Determine the (x, y) coordinate at the center of the cell enclosing the given text.  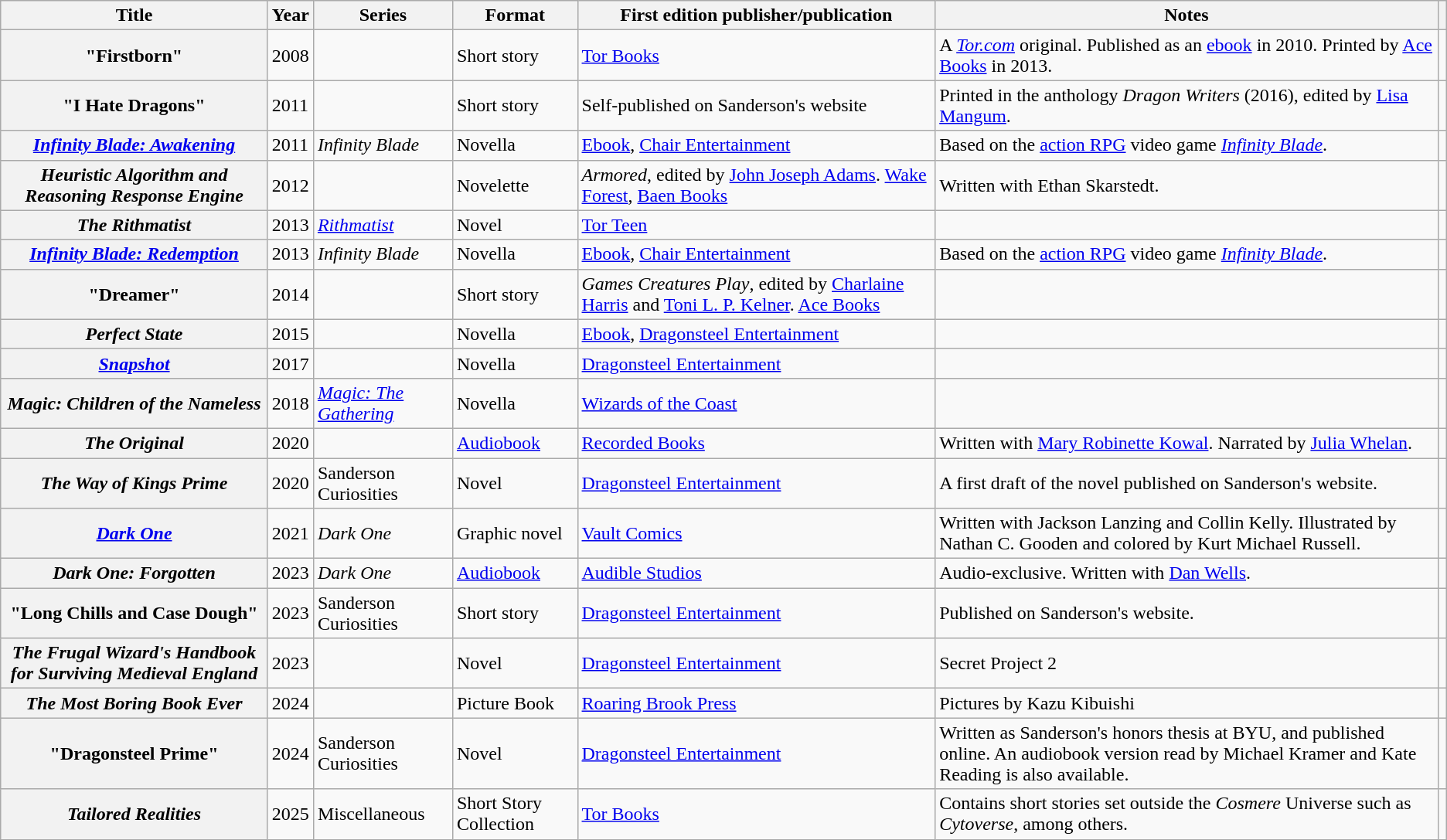
2014 (291, 294)
Roaring Brook Press (756, 703)
"Dreamer" (134, 294)
Graphic novel (515, 533)
Snapshot (134, 363)
Games Creatures Play, edited by Charlaine Harris and Toni L. P. Kelner. Ace Books (756, 294)
Contains short stories set outside the Cosmere Universe such as Cytoverse, among others. (1187, 814)
Picture Book (515, 703)
The Frugal Wizard's Handbook for Surviving Medieval England (134, 663)
Secret Project 2 (1187, 663)
Written with Ethan Skarstedt. (1187, 185)
2017 (291, 363)
Written as Sanderson's honors thesis at BYU, and published online. An audiobook version read by Michael Kramer and Kate Reading is also available. (1187, 753)
"Dragonsteel Prime" (134, 753)
Series (383, 15)
Written with Jackson Lanzing and Collin Kelly. Illustrated by Nathan C. Gooden and colored by Kurt Michael Russell. (1187, 533)
Year (291, 15)
Dark One: Forgotten (134, 573)
Rithmatist (383, 225)
Audible Studios (756, 573)
Tailored Realities (134, 814)
The Way of Kings Prime (134, 482)
"Long Chills and Case Dough" (134, 614)
Perfect State (134, 334)
A Tor.com original. Published as an ebook in 2010. Printed by Ace Books in 2013. (1187, 56)
2015 (291, 334)
2018 (291, 403)
The Rithmatist (134, 225)
"Firstborn" (134, 56)
Novelette (515, 185)
Self-published on Sanderson's website (756, 105)
2025 (291, 814)
Notes (1187, 15)
A first draft of the novel published on Sanderson's website. (1187, 482)
Audio-exclusive. Written with Dan Wells. (1187, 573)
2008 (291, 56)
Magic: Children of the Nameless (134, 403)
Short Story Collection (515, 814)
"I Hate Dragons" (134, 105)
Printed in the anthology Dragon Writers (2016), edited by Lisa Mangum. (1187, 105)
Tor Teen (756, 225)
First edition publisher/publication (756, 15)
Magic: The Gathering (383, 403)
Title (134, 15)
Format (515, 15)
Heuristic Algorithm and Reasoning Response Engine (134, 185)
2012 (291, 185)
Infinity Blade: Awakening (134, 145)
Armored, edited by John Joseph Adams. Wake Forest, Baen Books (756, 185)
Infinity Blade: Redemption (134, 254)
Vault Comics (756, 533)
Miscellaneous (383, 814)
Ebook, Dragonsteel Entertainment (756, 334)
Pictures by Kazu Kibuishi (1187, 703)
The Most Boring Book Ever (134, 703)
Published on Sanderson's website. (1187, 614)
Written with Mary Robinette Kowal. Narrated by Julia Whelan. (1187, 443)
2021 (291, 533)
Wizards of the Coast (756, 403)
Recorded Books (756, 443)
The Original (134, 443)
